Return the (X, Y) coordinate for the center point of the cell that contains the specified text.  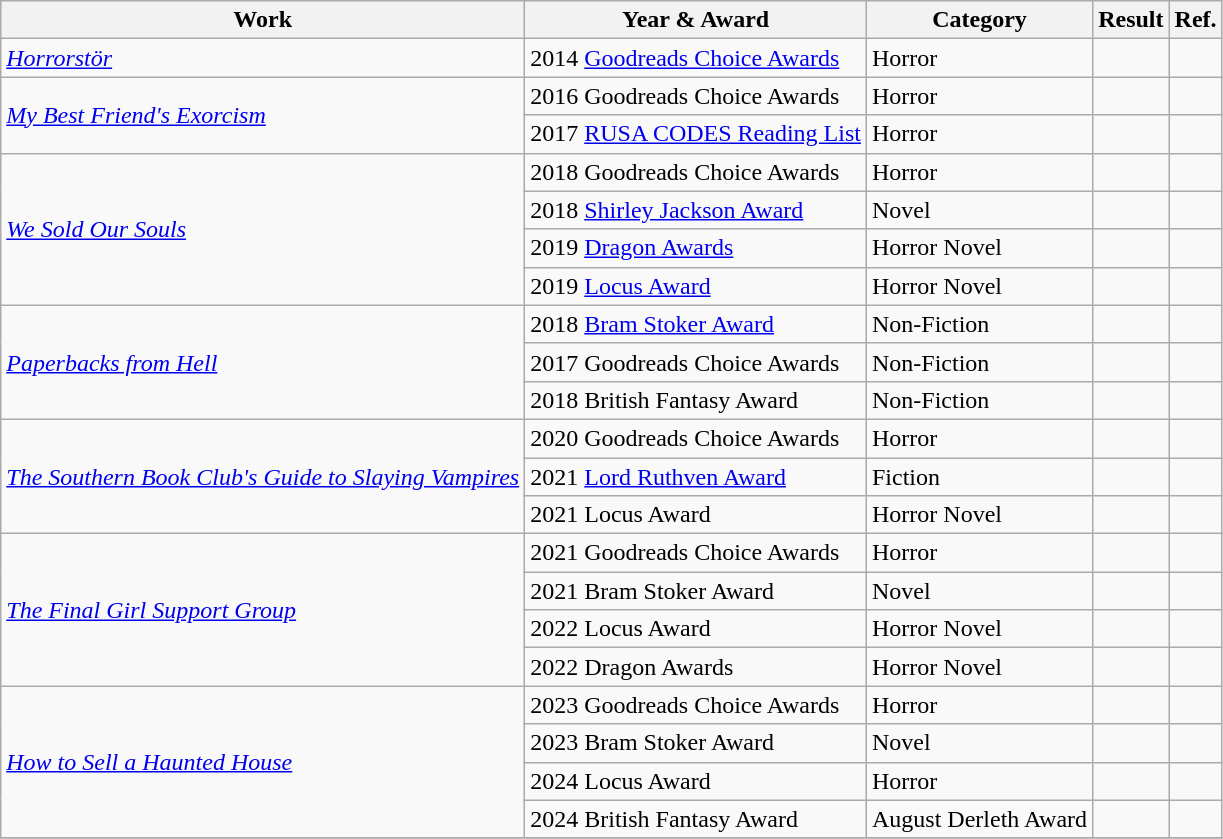
2017 RUSA CODES Reading List (696, 134)
2018 Goodreads Choice Awards (696, 172)
2020 Goodreads Choice Awards (696, 438)
2018 Shirley Jackson Award (696, 210)
The Southern Book Club's Guide to Slaying Vampires (263, 476)
Year & Award (696, 20)
How to Sell a Haunted House (263, 762)
2019 Dragon Awards (696, 248)
2021 Bram Stoker Award (696, 591)
2018 British Fantasy Award (696, 400)
Ref. (1196, 20)
Work (263, 20)
2019 Locus Award (696, 286)
My Best Friend's Exorcism (263, 115)
Category (979, 20)
2023 Bram Stoker Award (696, 743)
2021 Lord Ruthven Award (696, 477)
2021 Goodreads Choice Awards (696, 553)
The Final Girl Support Group (263, 610)
Horrorstör (263, 58)
We Sold Our Souls (263, 229)
2024 Locus Award (696, 781)
2021 Locus Award (696, 515)
2022 Locus Award (696, 629)
August Derleth Award (979, 819)
2024 British Fantasy Award (696, 819)
Fiction (979, 477)
2023 Goodreads Choice Awards (696, 705)
2022 Dragon Awards (696, 667)
Paperbacks from Hell (263, 362)
Result (1131, 20)
2018 Bram Stoker Award (696, 324)
2016 Goodreads Choice Awards (696, 96)
2014 Goodreads Choice Awards (696, 58)
2017 Goodreads Choice Awards (696, 362)
